Locate the cell with the specified text and output its (X, Y) center coordinate. 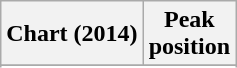
Chart (2014) (72, 34)
Peak position (189, 34)
